From the cell containing the given text, extract its center point as (X, Y) coordinate. 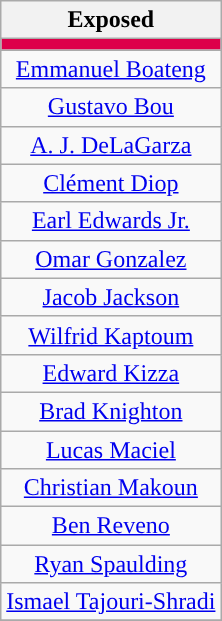
Brad Knighton (111, 411)
Exposed (111, 20)
Emmanuel Boateng (111, 69)
Ben Reveno (111, 526)
Gustavo Bou (111, 107)
Christian Makoun (111, 488)
Earl Edwards Jr. (111, 221)
Lucas Maciel (111, 449)
Wilfrid Kaptoum (111, 335)
Jacob Jackson (111, 297)
Omar Gonzalez (111, 259)
Clément Diop (111, 183)
Edward Kizza (111, 373)
Ismael Tajouri-Shradi (111, 602)
A. J. DeLaGarza (111, 145)
Ryan Spaulding (111, 564)
